From the cell containing the given text, extract its center point as (x, y) coordinate. 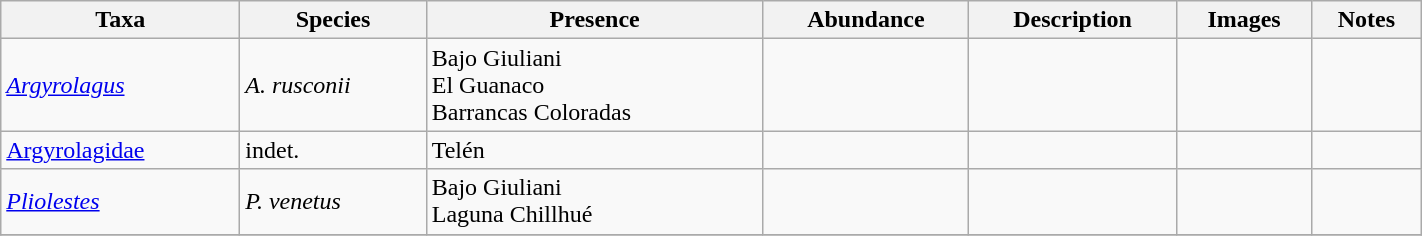
Species (333, 20)
Argyrolagus (120, 85)
P. venetus (333, 202)
Bajo GiulianiEl GuanacoBarrancas Coloradas (594, 85)
A. rusconii (333, 85)
Images (1244, 20)
Notes (1367, 20)
Telén (594, 150)
Abundance (866, 20)
Bajo GiulianiLaguna Chillhué (594, 202)
Presence (594, 20)
Description (1073, 20)
Taxa (120, 20)
indet. (333, 150)
Argyrolagidae (120, 150)
Pliolestes (120, 202)
